Locate the cell with the specified text and output its (X, Y) center coordinate. 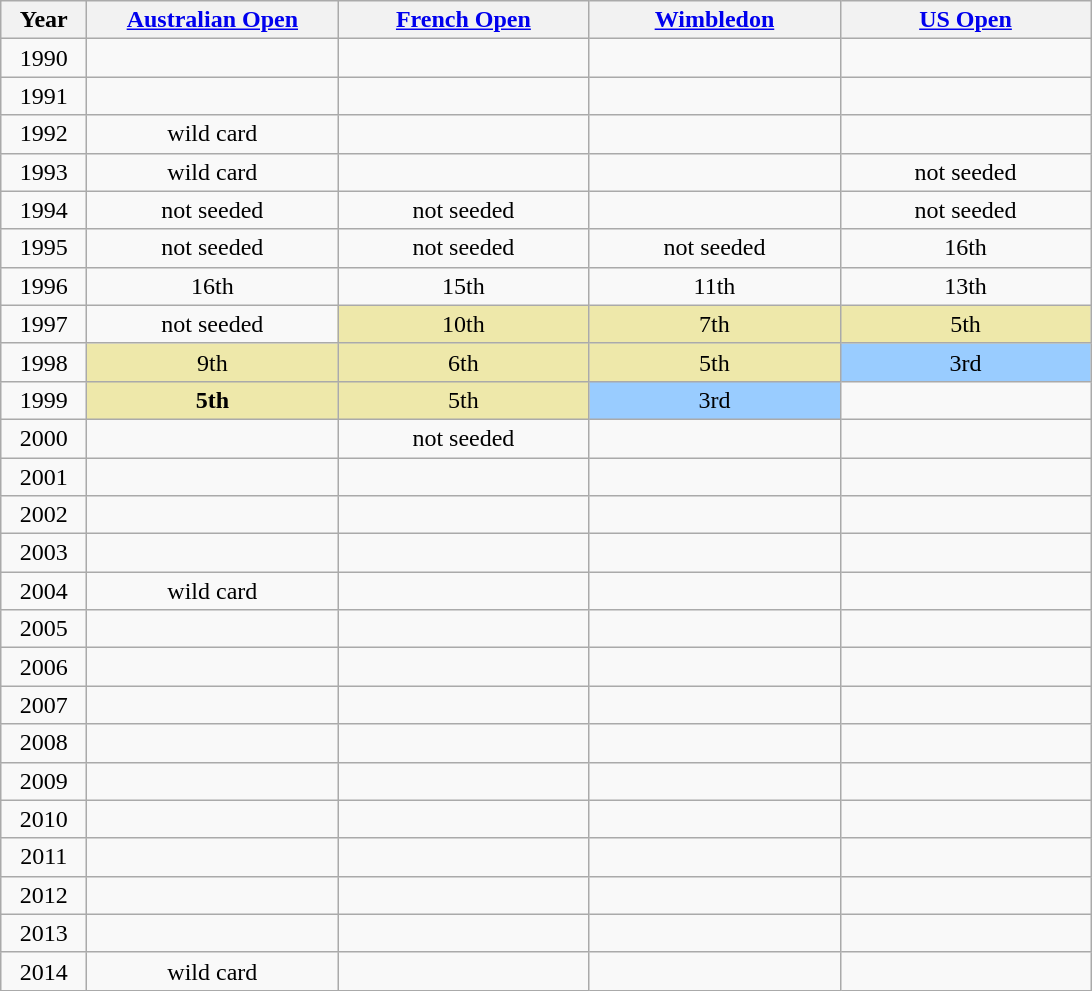
1995 (44, 248)
2007 (44, 705)
2009 (44, 781)
US Open (966, 20)
1991 (44, 96)
2011 (44, 857)
2003 (44, 553)
1990 (44, 58)
2005 (44, 629)
1997 (44, 324)
1994 (44, 210)
2010 (44, 819)
7th (714, 324)
Year (44, 20)
French Open (464, 20)
11th (714, 286)
15th (464, 286)
2000 (44, 438)
Wimbledon (714, 20)
2006 (44, 667)
2012 (44, 895)
9th (212, 362)
2004 (44, 591)
1998 (44, 362)
6th (464, 362)
2002 (44, 515)
2013 (44, 933)
1992 (44, 134)
1999 (44, 400)
2001 (44, 477)
13th (966, 286)
2014 (44, 971)
1996 (44, 286)
2008 (44, 743)
Australian Open (212, 20)
1993 (44, 172)
10th (464, 324)
